Output the (x, y) coordinate of the center of the cell containing the given text.  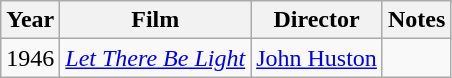
Director (317, 20)
Film (156, 20)
1946 (30, 58)
John Huston (317, 58)
Let There Be Light (156, 58)
Notes (416, 20)
Year (30, 20)
